Scan for the cell matching the given text and deliver its (x, y) coordinate at center. 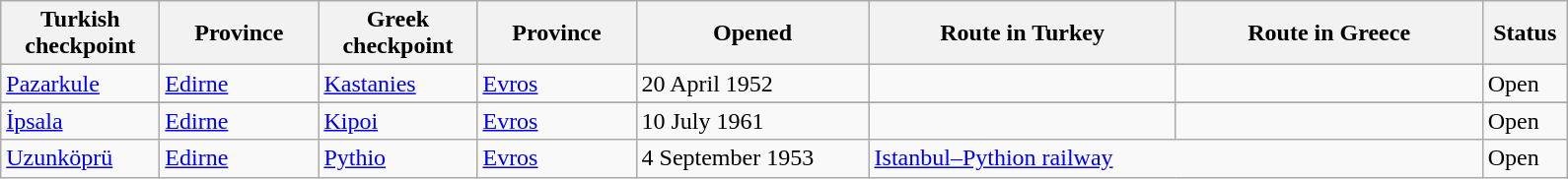
Greek checkpoint (398, 33)
20 April 1952 (752, 84)
4 September 1953 (752, 158)
Kastanies (398, 84)
Kipoi (398, 121)
Pazarkule (81, 84)
Route in Turkey (1022, 33)
Turkish checkpoint (81, 33)
Uzunköprü (81, 158)
Status (1525, 33)
İpsala (81, 121)
Istanbul–Pythion railway (1176, 158)
Route in Greece (1329, 33)
10 July 1961 (752, 121)
Pythio (398, 158)
Opened (752, 33)
